Scan for the cell matching the given text and deliver its [x, y] coordinate at center. 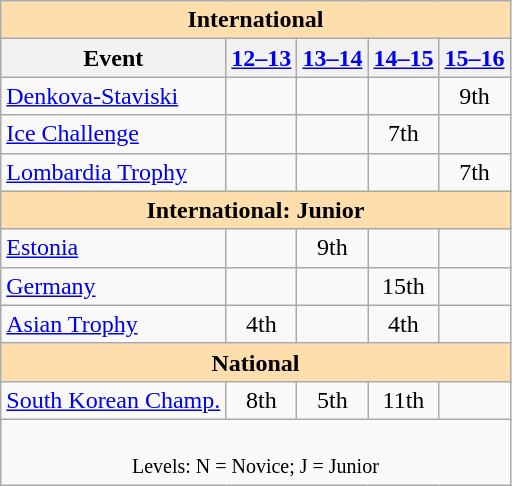
Asian Trophy [114, 324]
15th [404, 286]
8th [262, 400]
15–16 [474, 58]
12–13 [262, 58]
International: Junior [256, 210]
14–15 [404, 58]
Lombardia Trophy [114, 172]
Germany [114, 286]
13–14 [332, 58]
Event [114, 58]
National [256, 362]
Levels: N = Novice; J = Junior [256, 452]
Denkova-Staviski [114, 96]
Estonia [114, 248]
Ice Challenge [114, 134]
5th [332, 400]
International [256, 20]
South Korean Champ. [114, 400]
11th [404, 400]
